Find where the given text appears and provide that cell's center as [X, Y] coordinate. 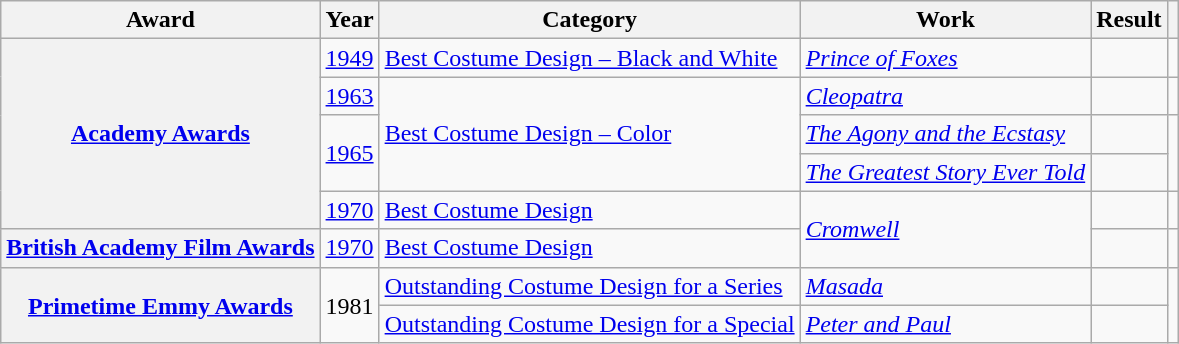
1949 [350, 58]
Prince of Foxes [946, 58]
Outstanding Costume Design for a Series [590, 286]
British Academy Film Awards [160, 248]
Peter and Paul [946, 324]
The Agony and the Ecstasy [946, 134]
Category [590, 20]
Best Costume Design – Black and White [590, 58]
Best Costume Design – Color [590, 134]
Award [160, 20]
Masada [946, 286]
Cleopatra [946, 96]
Primetime Emmy Awards [160, 305]
The Greatest Story Ever Told [946, 172]
Result [1129, 20]
Outstanding Costume Design for a Special [590, 324]
1965 [350, 153]
Cromwell [946, 229]
Academy Awards [160, 134]
Work [946, 20]
1963 [350, 96]
Year [350, 20]
1981 [350, 305]
